From the cell containing the given text, extract its center point as (x, y) coordinate. 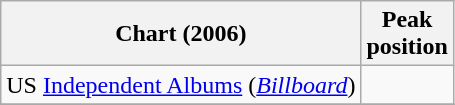
Peakposition (407, 34)
Chart (2006) (181, 34)
US Independent Albums (Billboard) (181, 85)
